For the text-containing cell, return its midpoint in (X, Y) coordinate format. 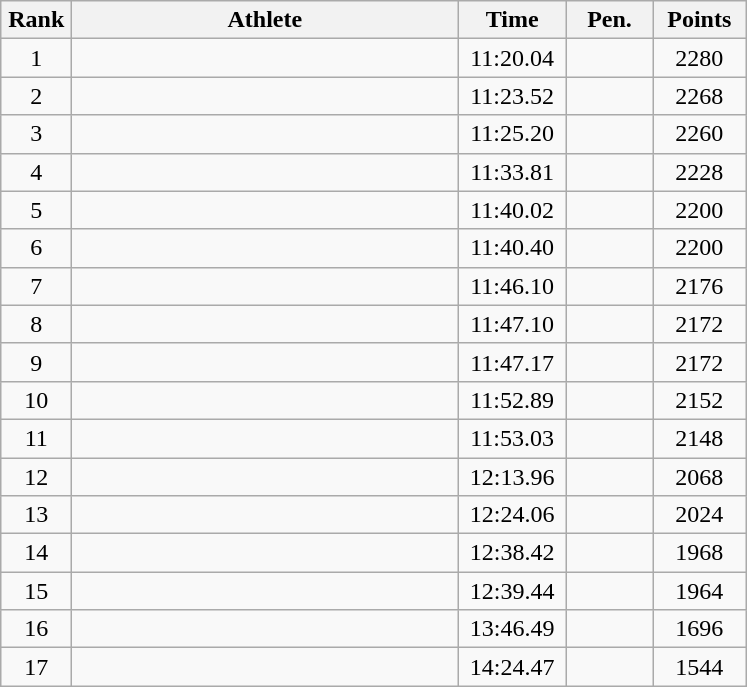
2176 (699, 286)
15 (36, 591)
1964 (699, 591)
2148 (699, 438)
2024 (699, 515)
11:46.10 (512, 286)
Pen. (609, 20)
1544 (699, 667)
Points (699, 20)
2068 (699, 477)
1968 (699, 553)
11:47.10 (512, 324)
Athlete (265, 20)
2228 (699, 172)
8 (36, 324)
11:40.02 (512, 210)
11:47.17 (512, 362)
3 (36, 134)
6 (36, 248)
11:52.89 (512, 400)
10 (36, 400)
2260 (699, 134)
7 (36, 286)
14 (36, 553)
9 (36, 362)
13 (36, 515)
13:46.49 (512, 629)
1 (36, 58)
11:20.04 (512, 58)
12:13.96 (512, 477)
2 (36, 96)
2268 (699, 96)
11:53.03 (512, 438)
1696 (699, 629)
2280 (699, 58)
2152 (699, 400)
11:33.81 (512, 172)
12:38.42 (512, 553)
Time (512, 20)
14:24.47 (512, 667)
11 (36, 438)
12 (36, 477)
Rank (36, 20)
11:23.52 (512, 96)
11:25.20 (512, 134)
12:39.44 (512, 591)
16 (36, 629)
5 (36, 210)
17 (36, 667)
11:40.40 (512, 248)
12:24.06 (512, 515)
4 (36, 172)
